From the cell containing the given text, extract its center point as [x, y] coordinate. 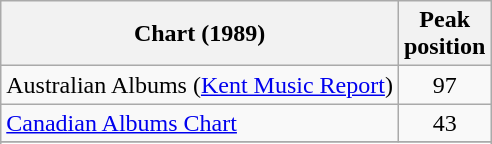
Peakposition [444, 34]
97 [444, 85]
Australian Albums (Kent Music Report) [200, 85]
Canadian Albums Chart [200, 123]
43 [444, 123]
Chart (1989) [200, 34]
